Scan for the cell matching the given text and deliver its (X, Y) coordinate at center. 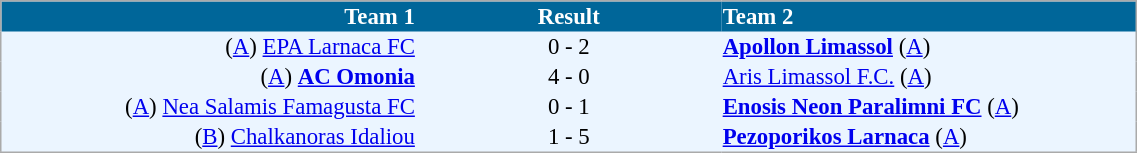
0 - 1 (568, 107)
(A) AC Omonia (209, 77)
Team 1 (209, 16)
Aris Limassol F.C. (A) (929, 77)
Pezoporikos Larnaca (A) (929, 137)
0 - 2 (568, 47)
4 - 0 (568, 77)
Enosis Neon Paralimni FC (A) (929, 107)
Team 2 (929, 16)
Apollon Limassol (A) (929, 47)
Result (568, 16)
(B) Chalkanoras Idaliou (209, 137)
1 - 5 (568, 137)
(A) Nea Salamis Famagusta FC (209, 107)
(A) EPA Larnaca FC (209, 47)
